Scan for the cell matching the given text and deliver its (x, y) coordinate at center. 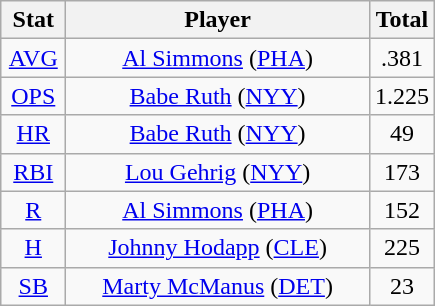
Lou Gehrig (NYY) (218, 172)
Johnny Hodapp (CLE) (218, 248)
R (34, 210)
225 (402, 248)
1.225 (402, 96)
23 (402, 286)
H (34, 248)
AVG (34, 58)
173 (402, 172)
49 (402, 134)
Stat (34, 20)
.381 (402, 58)
RBI (34, 172)
HR (34, 134)
152 (402, 210)
Player (218, 20)
SB (34, 286)
Marty McManus (DET) (218, 286)
Total (402, 20)
OPS (34, 96)
